Find where the given text appears and provide that cell's center as (X, Y) coordinate. 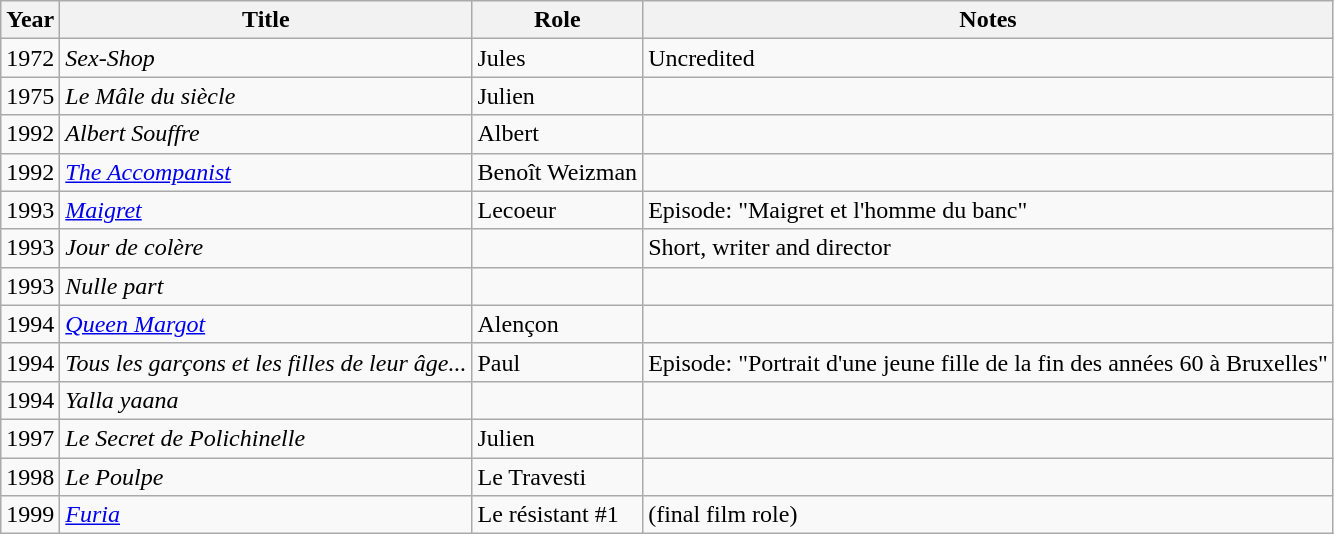
Jour de colère (266, 248)
The Accompanist (266, 172)
Nulle part (266, 286)
Short, writer and director (988, 248)
Albert Souffre (266, 134)
Le résistant #1 (558, 515)
Lecoeur (558, 210)
Year (30, 20)
Le Travesti (558, 477)
1999 (30, 515)
Tous les garçons et les filles de leur âge... (266, 362)
Episode: "Portrait d'une jeune fille de la fin des années 60 à Bruxelles" (988, 362)
Paul (558, 362)
1998 (30, 477)
Yalla yaana (266, 400)
Jules (558, 58)
Episode: "Maigret et l'homme du banc" (988, 210)
Title (266, 20)
Benoît Weizman (558, 172)
(final film role) (988, 515)
Alençon (558, 324)
Sex-Shop (266, 58)
Albert (558, 134)
1972 (30, 58)
Furia (266, 515)
1997 (30, 438)
Le Mâle du siècle (266, 96)
Le Poulpe (266, 477)
Uncredited (988, 58)
Notes (988, 20)
1975 (30, 96)
Queen Margot (266, 324)
Maigret (266, 210)
Le Secret de Polichinelle (266, 438)
Role (558, 20)
